Extract the (x, y) coordinate from the center of the cell holding the provided text.  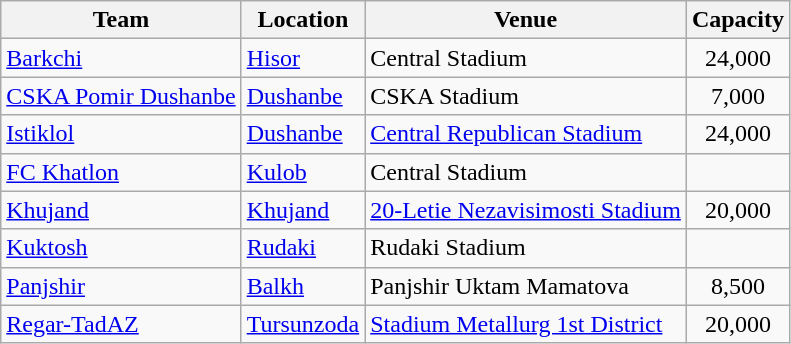
Kuktosh (121, 248)
Central Republican Stadium (526, 134)
Barkchi (121, 58)
CSKA Stadium (526, 96)
8,500 (738, 286)
Tursunzoda (303, 324)
Panjshir (121, 286)
FC Khatlon (121, 172)
Location (303, 20)
20-Letie Nezavisimosti Stadium (526, 210)
CSKA Pomir Dushanbe (121, 96)
Team (121, 20)
Hisor (303, 58)
Panjshir Uktam Mamatova (526, 286)
Rudaki Stadium (526, 248)
Venue (526, 20)
Balkh (303, 286)
Capacity (738, 20)
Stadium Metallurg 1st District (526, 324)
Regar-TadAZ (121, 324)
7,000 (738, 96)
Rudaki (303, 248)
Istiklol (121, 134)
Kulob (303, 172)
